Extract the [x, y] coordinate from the center of the cell holding the provided text.  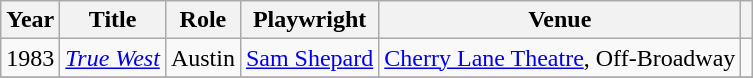
Cherry Lane Theatre, Off-Broadway [560, 58]
True West [113, 58]
Austin [202, 58]
Sam Shepard [309, 58]
Playwright [309, 20]
Year [30, 20]
1983 [30, 58]
Role [202, 20]
Venue [560, 20]
Title [113, 20]
